Output the [x, y] coordinate of the center of the cell containing the given text.  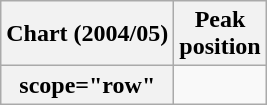
Peakposition [220, 34]
scope="row" [88, 85]
Chart (2004/05) [88, 34]
